Detect which cell encompasses the target text, then output its (x, y) center coordinate. 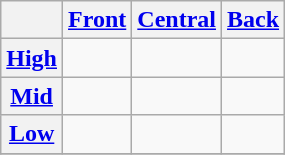
Mid (32, 96)
High (32, 58)
Central (177, 20)
Back (254, 20)
Front (98, 20)
Low (32, 134)
